For the text-containing cell, return its midpoint in (X, Y) coordinate format. 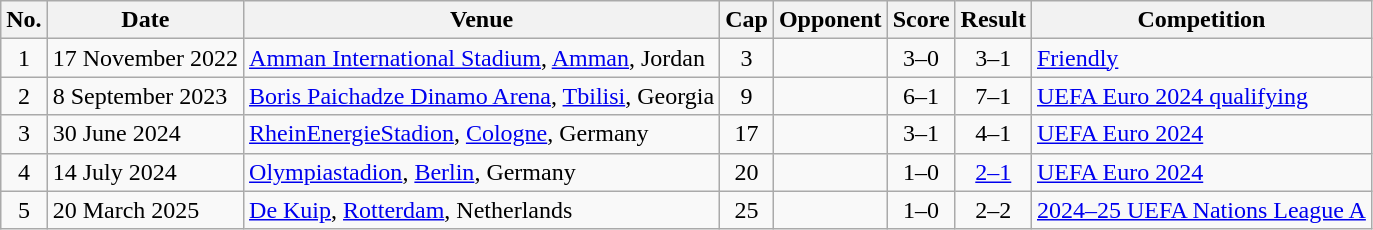
30 June 2024 (145, 134)
2 (24, 96)
Olympiastadion, Berlin, Germany (482, 172)
8 September 2023 (145, 96)
Score (921, 20)
4–1 (993, 134)
4 (24, 172)
No. (24, 20)
20 (747, 172)
3–0 (921, 58)
17 November 2022 (145, 58)
Competition (1201, 20)
De Kuip, Rotterdam, Netherlands (482, 210)
2–1 (993, 172)
25 (747, 210)
2024–25 UEFA Nations League A (1201, 210)
Amman International Stadium, Amman, Jordan (482, 58)
2–2 (993, 210)
Friendly (1201, 58)
5 (24, 210)
1 (24, 58)
9 (747, 96)
Date (145, 20)
UEFA Euro 2024 qualifying (1201, 96)
Opponent (830, 20)
7–1 (993, 96)
6–1 (921, 96)
14 July 2024 (145, 172)
Cap (747, 20)
20 March 2025 (145, 210)
Venue (482, 20)
RheinEnergieStadion, Cologne, Germany (482, 134)
Boris Paichadze Dinamo Arena, Tbilisi, Georgia (482, 96)
17 (747, 134)
Result (993, 20)
